Provide the (X, Y) coordinate of the cell's center where the given text is located.  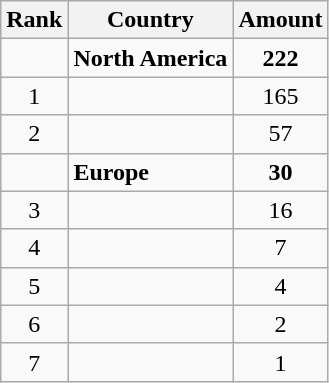
57 (280, 134)
Rank (34, 20)
Amount (280, 20)
North America (150, 58)
222 (280, 58)
30 (280, 172)
165 (280, 96)
5 (34, 286)
3 (34, 210)
Europe (150, 172)
6 (34, 324)
16 (280, 210)
Country (150, 20)
